From the cell containing the given text, extract its center point as (x, y) coordinate. 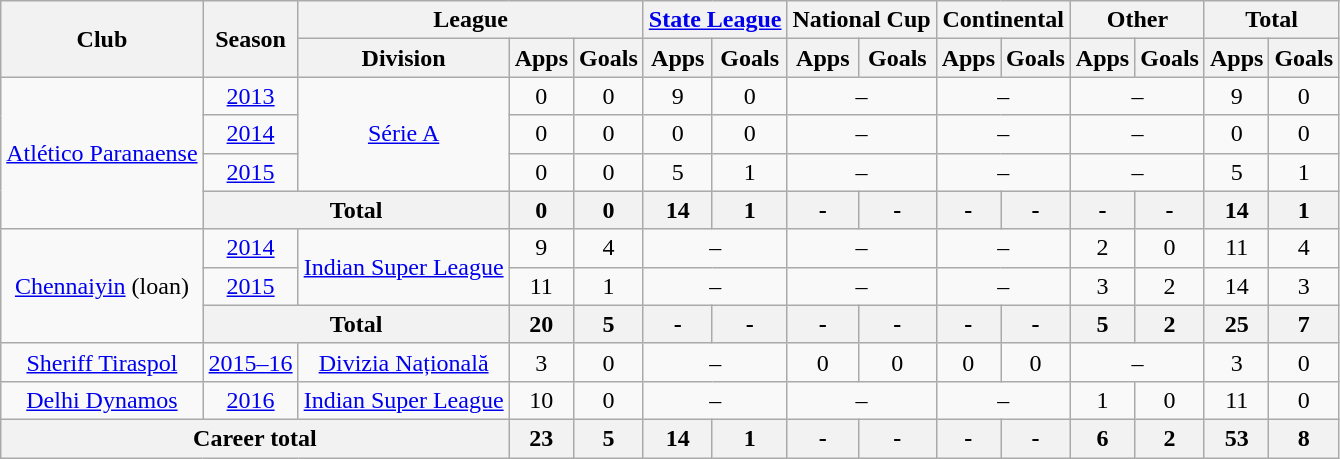
8 (1304, 438)
Atlético Paranaense (102, 153)
2013 (250, 96)
Season (250, 39)
Chennaiyin (loan) (102, 286)
6 (1102, 438)
League (470, 20)
Sheriff Tiraspol (102, 362)
2016 (250, 400)
7 (1304, 324)
53 (1236, 438)
Divizia Națională (404, 362)
10 (541, 400)
Division (404, 58)
Continental (1003, 20)
Career total (255, 438)
Club (102, 39)
State League (715, 20)
25 (1236, 324)
20 (541, 324)
Delhi Dynamos (102, 400)
Other (1137, 20)
2015–16 (250, 362)
Série A (404, 134)
23 (541, 438)
National Cup (862, 20)
